Output the (x, y) coordinate of the center of the cell containing the given text.  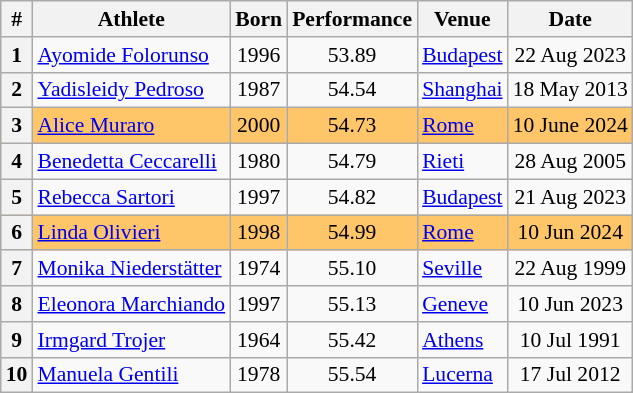
Linda Olivieri (131, 233)
1974 (258, 269)
6 (17, 233)
Seville (462, 269)
2000 (258, 126)
55.10 (352, 269)
3 (17, 126)
Geneve (462, 304)
8 (17, 304)
1 (17, 55)
54.73 (352, 126)
55.42 (352, 340)
10 Jun 2024 (570, 233)
7 (17, 269)
10 June 2024 (570, 126)
Monika Niederstätter (131, 269)
55.54 (352, 375)
4 (17, 162)
5 (17, 197)
10 Jul 1991 (570, 340)
1996 (258, 55)
Irmgard Trojer (131, 340)
Venue (462, 19)
17 Jul 2012 (570, 375)
# (17, 19)
Alice Muraro (131, 126)
Yadisleidy Pedroso (131, 90)
Athlete (131, 19)
Manuela Gentili (131, 375)
Rieti (462, 162)
Athens (462, 340)
1978 (258, 375)
1987 (258, 90)
1998 (258, 233)
Born (258, 19)
Eleonora Marchiando (131, 304)
Date (570, 19)
10 (17, 375)
22 Aug 1999 (570, 269)
Shanghai (462, 90)
Lucerna (462, 375)
10 Jun 2023 (570, 304)
18 May 2013 (570, 90)
1980 (258, 162)
54.99 (352, 233)
Rebecca Sartori (131, 197)
Benedetta Ceccarelli (131, 162)
54.82 (352, 197)
54.54 (352, 90)
53.89 (352, 55)
Ayomide Folorunso (131, 55)
21 Aug 2023 (570, 197)
9 (17, 340)
22 Aug 2023 (570, 55)
28 Aug 2005 (570, 162)
55.13 (352, 304)
Performance (352, 19)
1964 (258, 340)
54.79 (352, 162)
2 (17, 90)
